Scan for the cell matching the given text and deliver its [x, y] coordinate at center. 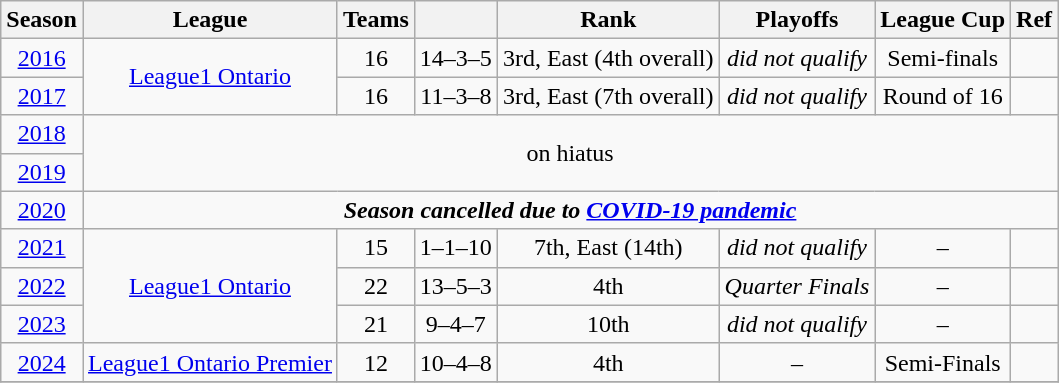
League1 Ontario Premier [210, 362]
3rd, East (4th overall) [608, 58]
2024 [42, 362]
Season cancelled due to COVID-19 pandemic [570, 210]
Season [42, 20]
14–3–5 [456, 58]
League Cup [943, 20]
Ref [1034, 20]
Round of 16 [943, 96]
21 [376, 324]
10th [608, 324]
Teams [376, 20]
Quarter Finals [797, 286]
9–4–7 [456, 324]
3rd, East (7th overall) [608, 96]
Semi-Finals [943, 362]
22 [376, 286]
13–5–3 [456, 286]
10–4–8 [456, 362]
2022 [42, 286]
2021 [42, 248]
1–1–10 [456, 248]
Playoffs [797, 20]
2018 [42, 134]
7th, East (14th) [608, 248]
15 [376, 248]
2017 [42, 96]
2023 [42, 324]
11–3–8 [456, 96]
12 [376, 362]
2020 [42, 210]
League [210, 20]
on hiatus [570, 153]
Rank [608, 20]
Semi-finals [943, 58]
2016 [42, 58]
2019 [42, 172]
